Search for the cell housing the specified text and yield its [X, Y] center coordinate. 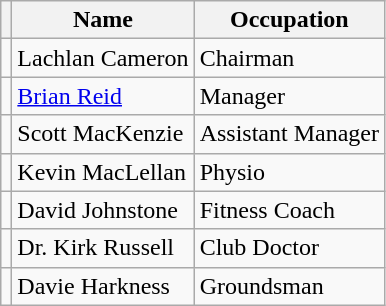
Lachlan Cameron [103, 58]
Assistant Manager [289, 134]
Name [103, 20]
Chairman [289, 58]
Occupation [289, 20]
Kevin MacLellan [103, 172]
Davie Harkness [103, 286]
Fitness Coach [289, 210]
Groundsman [289, 286]
Dr. Kirk Russell [103, 248]
David Johnstone [103, 210]
Brian Reid [103, 96]
Scott MacKenzie [103, 134]
Club Doctor [289, 248]
Physio [289, 172]
Manager [289, 96]
